For the text-containing cell, return its midpoint in [x, y] coordinate format. 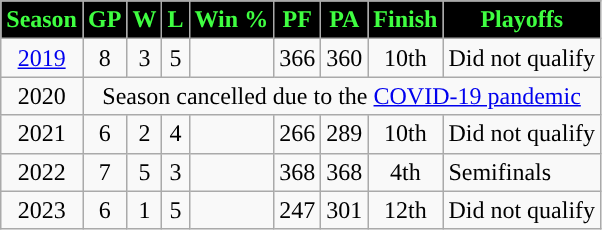
301 [344, 210]
2021 [42, 134]
2 [144, 134]
Finish [406, 20]
247 [298, 210]
PA [344, 20]
2023 [42, 210]
L [176, 20]
1 [144, 210]
GP [104, 20]
Playoffs [522, 20]
2020 [42, 96]
12th [406, 210]
2019 [42, 58]
366 [298, 58]
Win % [232, 20]
W [144, 20]
PF [298, 20]
Season [42, 20]
Semifinals [522, 172]
4th [406, 172]
Season cancelled due to the COVID-19 pandemic [341, 96]
7 [104, 172]
8 [104, 58]
2022 [42, 172]
266 [298, 134]
289 [344, 134]
4 [176, 134]
360 [344, 58]
